Return the (x, y) coordinate for the center point of the cell that contains the specified text.  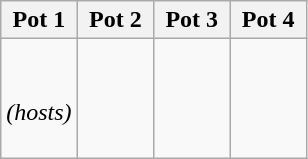
Pot 1 (39, 20)
Pot 2 (115, 20)
Pot 3 (192, 20)
Pot 4 (268, 20)
(hosts) (39, 98)
